Find where the given text appears and provide that cell's center as (X, Y) coordinate. 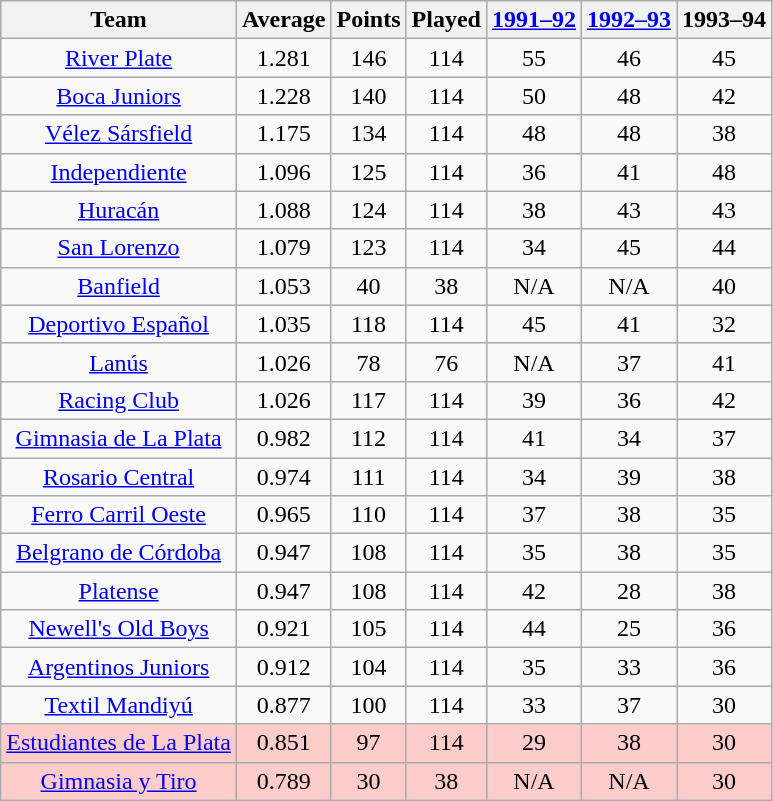
146 (368, 58)
1991–92 (534, 20)
Ferro Carril Oeste (119, 515)
Played (446, 20)
112 (368, 438)
1.053 (284, 286)
1.228 (284, 96)
Vélez Sársfield (119, 134)
1992–93 (630, 20)
0.912 (284, 667)
Gimnasia de La Plata (119, 438)
140 (368, 96)
Gimnasia y Tiro (119, 781)
Estudiantes de La Plata (119, 743)
97 (368, 743)
Average (284, 20)
Racing Club (119, 400)
0.877 (284, 705)
117 (368, 400)
124 (368, 210)
78 (368, 362)
0.974 (284, 477)
San Lorenzo (119, 248)
1.079 (284, 248)
1.175 (284, 134)
Platense (119, 591)
Rosario Central (119, 477)
100 (368, 705)
River Plate (119, 58)
118 (368, 324)
0.851 (284, 743)
1.035 (284, 324)
50 (534, 96)
Deportivo Español (119, 324)
29 (534, 743)
Banfield (119, 286)
Huracán (119, 210)
Boca Juniors (119, 96)
1993–94 (724, 20)
134 (368, 134)
Lanús (119, 362)
32 (724, 324)
28 (630, 591)
Independiente (119, 172)
Team (119, 20)
123 (368, 248)
46 (630, 58)
111 (368, 477)
0.921 (284, 629)
1.088 (284, 210)
125 (368, 172)
1.281 (284, 58)
1.096 (284, 172)
Points (368, 20)
0.789 (284, 781)
Newell's Old Boys (119, 629)
104 (368, 667)
0.982 (284, 438)
110 (368, 515)
25 (630, 629)
Textil Mandiyú (119, 705)
Belgrano de Córdoba (119, 553)
76 (446, 362)
Argentinos Juniors (119, 667)
55 (534, 58)
105 (368, 629)
0.965 (284, 515)
